Detect which cell encompasses the target text, then output its (x, y) center coordinate. 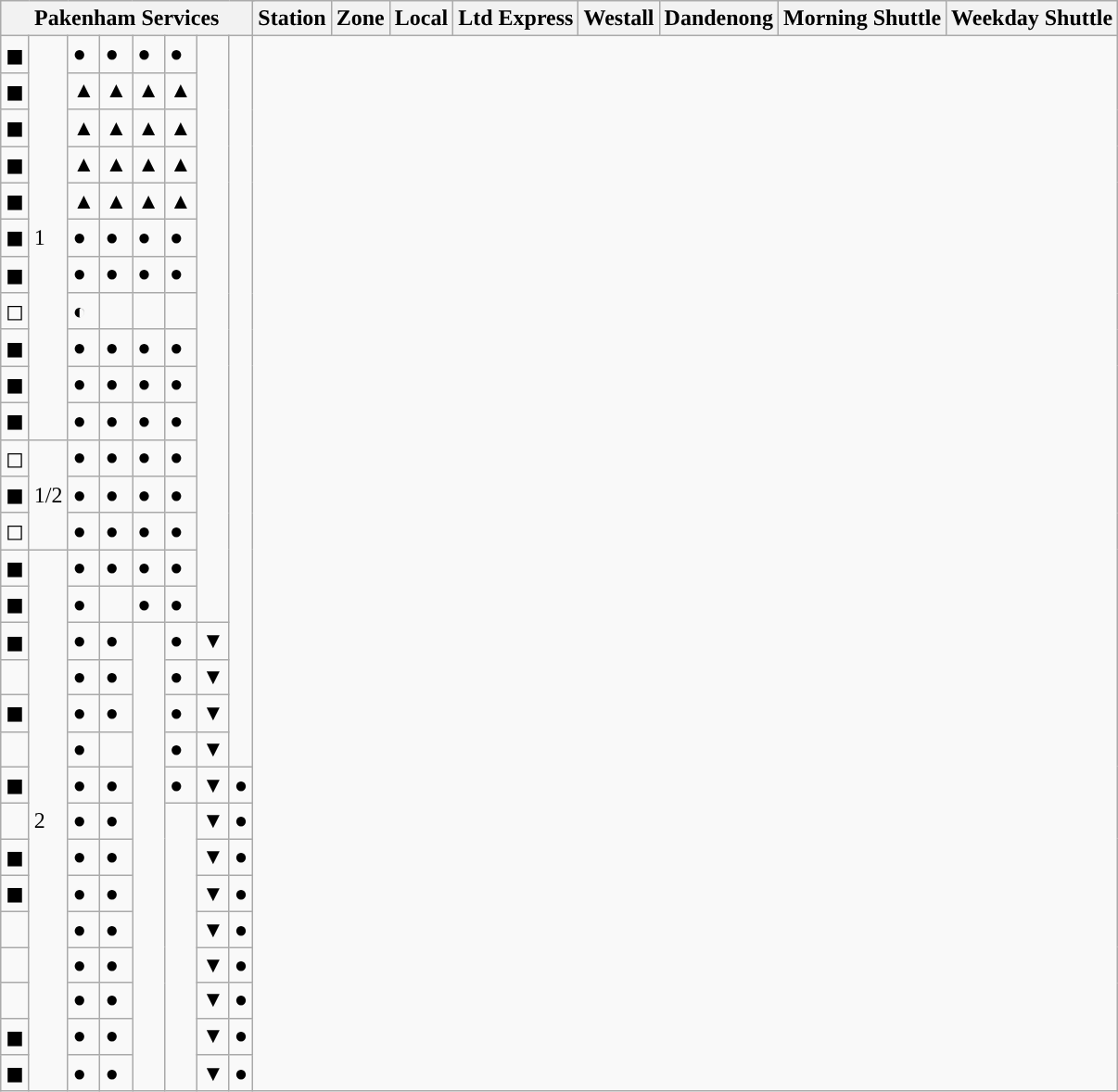
1 (48, 237)
Zone (360, 19)
Station (292, 19)
2 (48, 820)
Pakenham Services (127, 19)
Weekday Shuttle (1033, 19)
Ltd Express (515, 19)
1/2 (48, 495)
Westall (619, 19)
Morning Shuttle (862, 19)
◐ (83, 311)
Dandenong (718, 19)
Local (421, 19)
